Detect which cell encompasses the target text, then output its (X, Y) center coordinate. 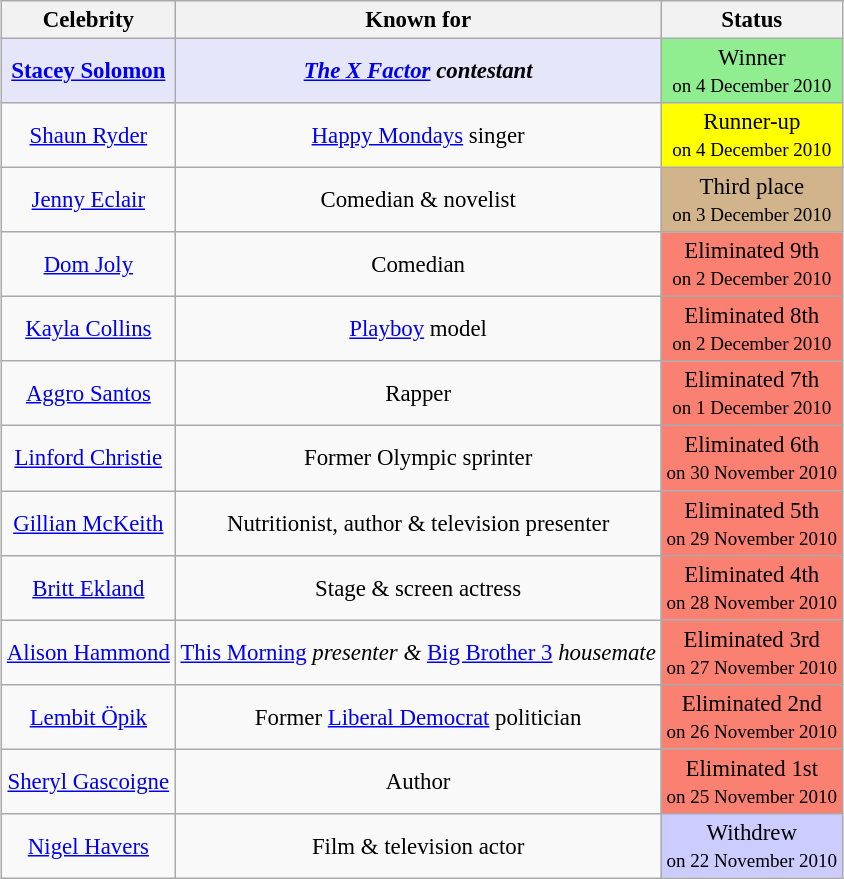
The X Factor contestant (418, 70)
Eliminated 2ndon 26 November 2010 (752, 716)
Eliminated 6thon 30 November 2010 (752, 458)
Alison Hammond (89, 652)
Withdrewon 22 November 2010 (752, 846)
Comedian (418, 264)
Rapper (418, 394)
Known for (418, 20)
Comedian & novelist (418, 200)
Shaun Ryder (89, 136)
Celebrity (89, 20)
Sheryl Gascoigne (89, 782)
This Morning presenter & Big Brother 3 housemate (418, 652)
Gillian McKeith (89, 522)
Eliminated 3rdon 27 November 2010 (752, 652)
Film & television actor (418, 846)
Eliminated 4thon 28 November 2010 (752, 588)
Stacey Solomon (89, 70)
Stage & screen actress (418, 588)
Nigel Havers (89, 846)
Eliminated 8thon 2 December 2010 (752, 330)
Former Olympic sprinter (418, 458)
Kayla Collins (89, 330)
Dom Joly (89, 264)
Winneron 4 December 2010 (752, 70)
Eliminated 1ston 25 November 2010 (752, 782)
Status (752, 20)
Linford Christie (89, 458)
Eliminated 5thon 29 November 2010 (752, 522)
Runner-upon 4 December 2010 (752, 136)
Aggro Santos (89, 394)
Author (418, 782)
Eliminated 9thon 2 December 2010 (752, 264)
Nutritionist, author & television presenter (418, 522)
Jenny Eclair (89, 200)
Lembit Öpik (89, 716)
Third placeon 3 December 2010 (752, 200)
Happy Mondays singer (418, 136)
Eliminated 7thon 1 December 2010 (752, 394)
Playboy model (418, 330)
Former Liberal Democrat politician (418, 716)
Britt Ekland (89, 588)
